Provide the (x, y) coordinate of the cell's center where the given text is located.  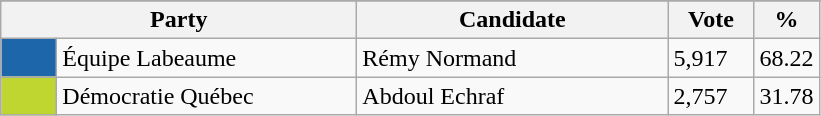
% (786, 20)
Candidate (512, 20)
5,917 (711, 58)
68.22 (786, 58)
2,757 (711, 96)
31.78 (786, 96)
Party (179, 20)
Vote (711, 20)
Abdoul Echraf (512, 96)
Rémy Normand (512, 58)
Démocratie Québec (207, 96)
Équipe Labeaume (207, 58)
